Detect which cell encompasses the target text, then output its (x, y) center coordinate. 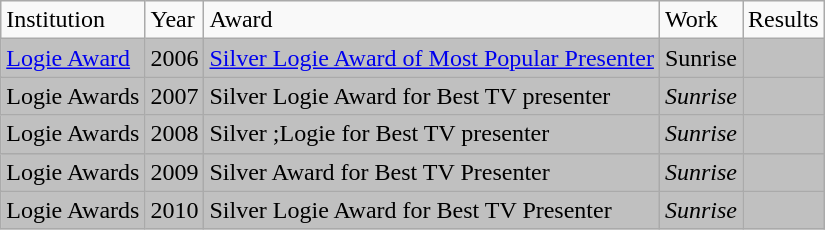
2007 (174, 96)
Year (174, 20)
Silver Logie Award for Best TV presenter (432, 96)
2008 (174, 134)
Silver ;Logie for Best TV presenter (432, 134)
Institution (73, 20)
Silver Award for Best TV Presenter (432, 172)
Work (700, 20)
Silver Logie Award of Most Popular Presenter (432, 58)
2006 (174, 58)
Award (432, 20)
Logie Award (73, 58)
2010 (174, 210)
Silver Logie Award for Best TV Presenter (432, 210)
2009 (174, 172)
Results (783, 20)
